Search for the cell housing the specified text and yield its (X, Y) center coordinate. 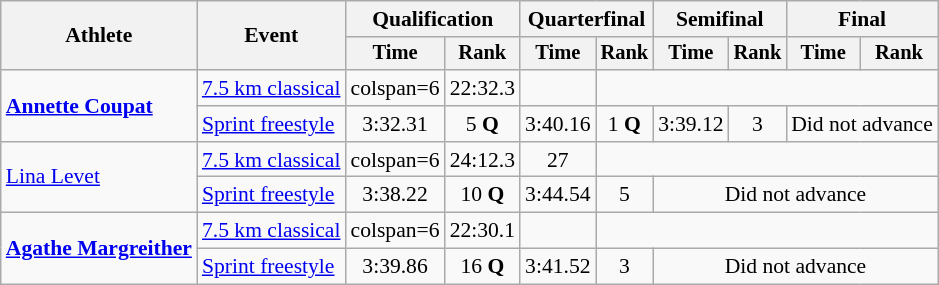
Annette Coupat (99, 106)
24:12.3 (482, 160)
27 (558, 160)
10 Q (482, 195)
16 Q (482, 267)
5 Q (482, 124)
22:30.1 (482, 231)
22:32.3 (482, 88)
Agathe Margreither (99, 248)
3:44.54 (558, 195)
1 Q (625, 124)
3:41.52 (558, 267)
3:39.86 (396, 267)
Lina Levet (99, 178)
Qualification (434, 19)
Quarterfinal (586, 19)
Event (272, 36)
3:40.16 (558, 124)
3:39.12 (690, 124)
3:38.22 (396, 195)
3:32.31 (396, 124)
Athlete (99, 36)
Final (862, 19)
Semifinal (720, 19)
5 (625, 195)
